Output the (X, Y) coordinate of the center of the cell containing the given text.  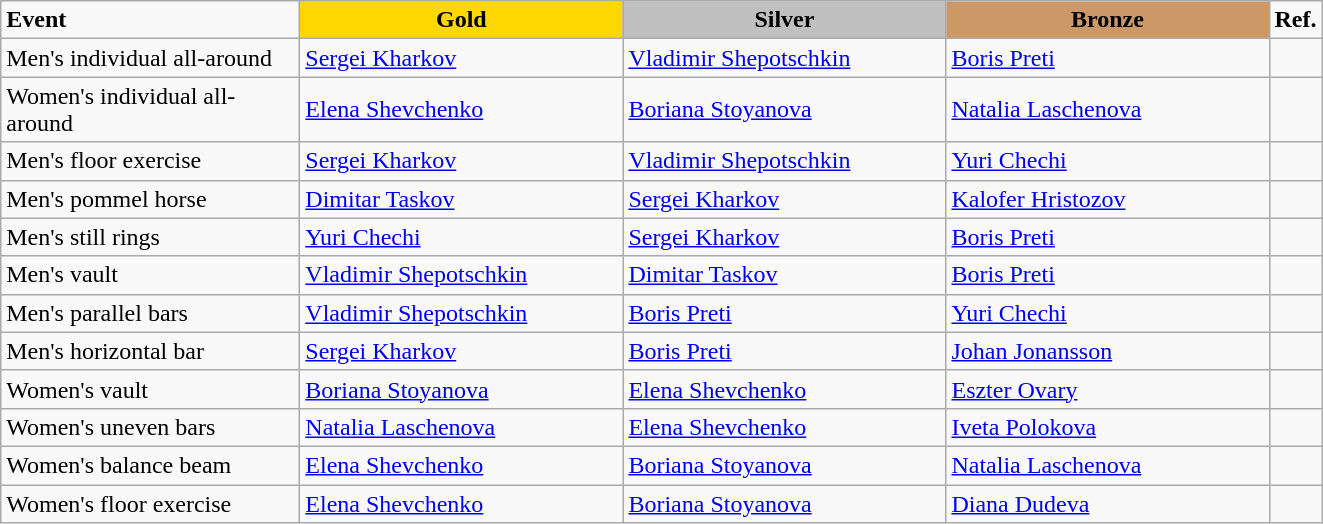
Men's still rings (150, 237)
Men's vault (150, 275)
Iveta Polokova (1108, 427)
Kalofer Hristozov (1108, 199)
Women's uneven bars (150, 427)
Men's pommel horse (150, 199)
Men's individual all-around (150, 58)
Men's parallel bars (150, 313)
Men's horizontal bar (150, 351)
Gold (462, 20)
Women's individual all-around (150, 110)
Eszter Ovary (1108, 389)
Silver (784, 20)
Women's balance beam (150, 465)
Johan Jonansson (1108, 351)
Bronze (1108, 20)
Ref. (1296, 20)
Men's floor exercise (150, 161)
Women's floor exercise (150, 503)
Event (150, 20)
Women's vault (150, 389)
Diana Dudeva (1108, 503)
